Return [x, y] of the center of cell containing provided text 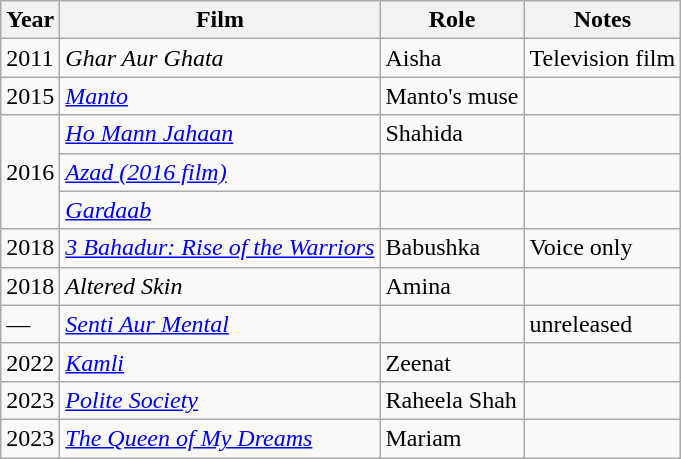
2022 [30, 362]
— [30, 324]
Manto's muse [452, 96]
Raheela Shah [452, 400]
Babushka [452, 248]
Ho Mann Jahaan [220, 134]
Senti Aur Mental [220, 324]
The Queen of My Dreams [220, 438]
Manto [220, 96]
Amina [452, 286]
3 Bahadur: Rise of the Warriors [220, 248]
Ghar Aur Ghata [220, 58]
Azad (2016 film) [220, 172]
2011 [30, 58]
Role [452, 20]
Aisha [452, 58]
2016 [30, 172]
Notes [602, 20]
Altered Skin [220, 286]
Polite Society [220, 400]
Shahida [452, 134]
Mariam [452, 438]
Film [220, 20]
2015 [30, 96]
unreleased [602, 324]
Kamli [220, 362]
Television film [602, 58]
Gardaab [220, 210]
Zeenat [452, 362]
Voice only [602, 248]
Year [30, 20]
